Return the [X, Y] coordinate for the center point of the cell that contains the specified text.  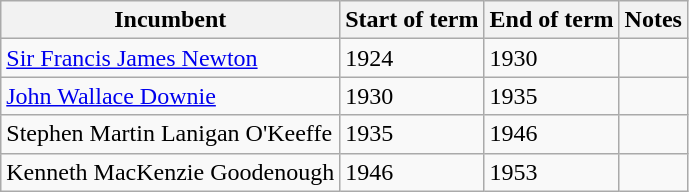
1953 [552, 172]
Incumbent [170, 20]
Notes [653, 20]
End of term [552, 20]
1924 [412, 58]
John Wallace Downie [170, 96]
Sir Francis James Newton [170, 58]
Start of term [412, 20]
Kenneth MacKenzie Goodenough [170, 172]
Stephen Martin Lanigan O'Keeffe [170, 134]
